Scan for the cell matching the given text and deliver its (x, y) coordinate at center. 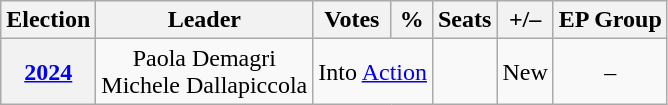
Into Action (373, 72)
Seats (464, 20)
New (525, 72)
EP Group (610, 20)
Paola DemagriMichele Dallapiccola (204, 72)
Votes (352, 20)
% (412, 20)
– (610, 72)
+/– (525, 20)
Election (48, 20)
2024 (48, 72)
Leader (204, 20)
